Detect which cell encompasses the target text, then output its [X, Y] center coordinate. 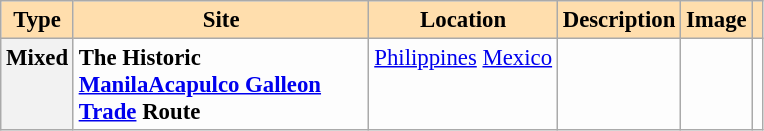
The Historic ManilaAcapulco Galleon Trade Route [221, 85]
Mixed [38, 85]
Type [38, 20]
Image [716, 20]
Site [221, 20]
Description [618, 20]
Philippines Mexico [463, 85]
Location [463, 20]
